For the text-containing cell, return its midpoint in (X, Y) coordinate format. 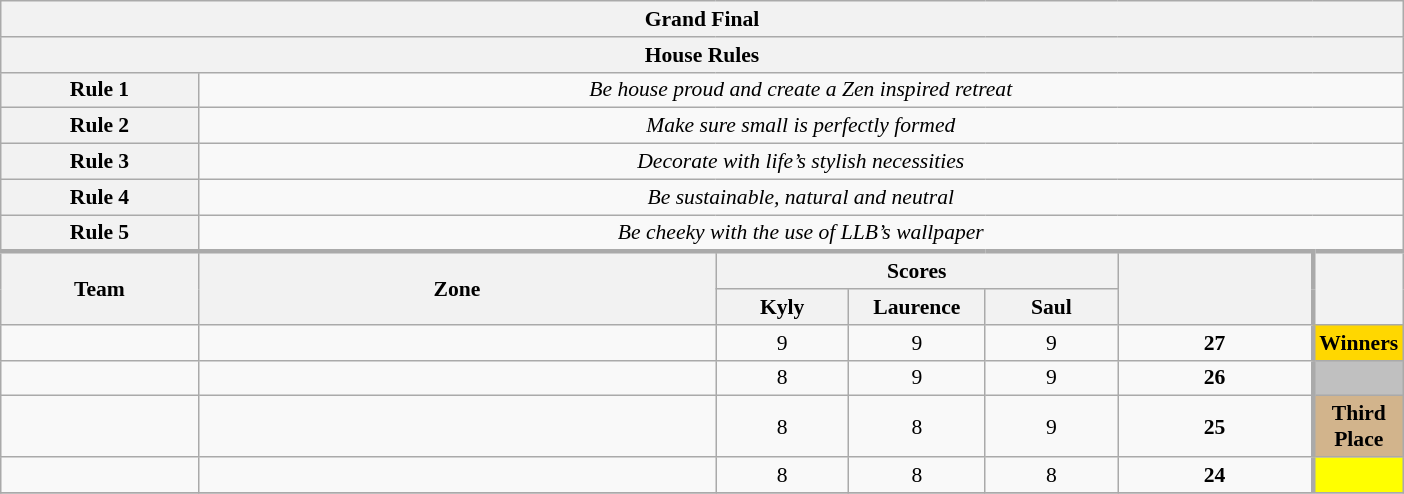
Rule 4 (100, 197)
Be sustainable, natural and neutral (800, 197)
Kyly (782, 307)
Winners (1358, 343)
Scores (917, 270)
Laurence (918, 307)
House Rules (702, 55)
26 (1216, 378)
Rule 5 (100, 234)
Rule 3 (100, 162)
Rule 2 (100, 126)
Be house proud and create a Zen inspired retreat (800, 90)
24 (1216, 475)
Make sure small is perfectly formed (800, 126)
Team (100, 288)
Rule 1 (100, 90)
27 (1216, 343)
Decorate with life’s stylish necessities (800, 162)
Be cheeky with the use of LLB’s wallpaper (800, 234)
25 (1216, 426)
Third Place (1358, 426)
Grand Final (702, 19)
Saul (1052, 307)
Zone (457, 288)
